Locate the cell with the specified text and output its [x, y] center coordinate. 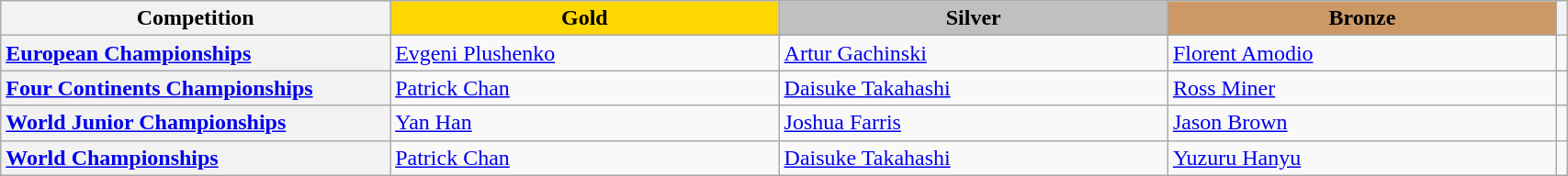
Four Continents Championships [196, 88]
Evgeni Plushenko [584, 53]
Joshua Farris [974, 123]
World Junior Championships [196, 123]
Silver [974, 18]
Competition [196, 18]
Yan Han [584, 123]
World Championships [196, 158]
European Championships [196, 53]
Ross Miner [1361, 88]
Gold [584, 18]
Florent Amodio [1361, 53]
Jason Brown [1361, 123]
Bronze [1361, 18]
Yuzuru Hanyu [1361, 158]
Artur Gachinski [974, 53]
